Search for the cell housing the specified text and yield its [X, Y] center coordinate. 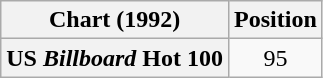
US Billboard Hot 100 [115, 58]
Chart (1992) [115, 20]
95 [276, 58]
Position [276, 20]
